Identify which cell holds the provided text, then report its [X, Y] central coordinate. 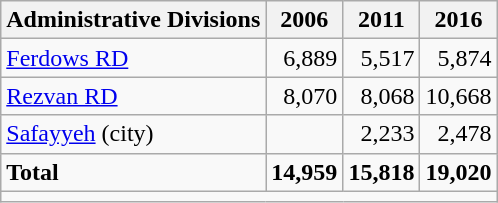
2011 [382, 20]
8,068 [382, 96]
Rezvan RD [134, 96]
5,517 [382, 58]
2,478 [458, 134]
Safayyeh (city) [134, 134]
14,959 [304, 172]
6,889 [304, 58]
2,233 [382, 134]
15,818 [382, 172]
10,668 [458, 96]
2016 [458, 20]
Administrative Divisions [134, 20]
19,020 [458, 172]
Total [134, 172]
Ferdows RD [134, 58]
8,070 [304, 96]
2006 [304, 20]
5,874 [458, 58]
